Detect which cell encompasses the target text, then output its (X, Y) center coordinate. 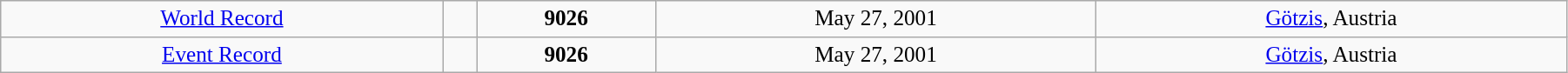
World Record (222, 19)
Event Record (222, 55)
